Capture the cell that displays the provided text and extract its (X, Y) central coordinate. 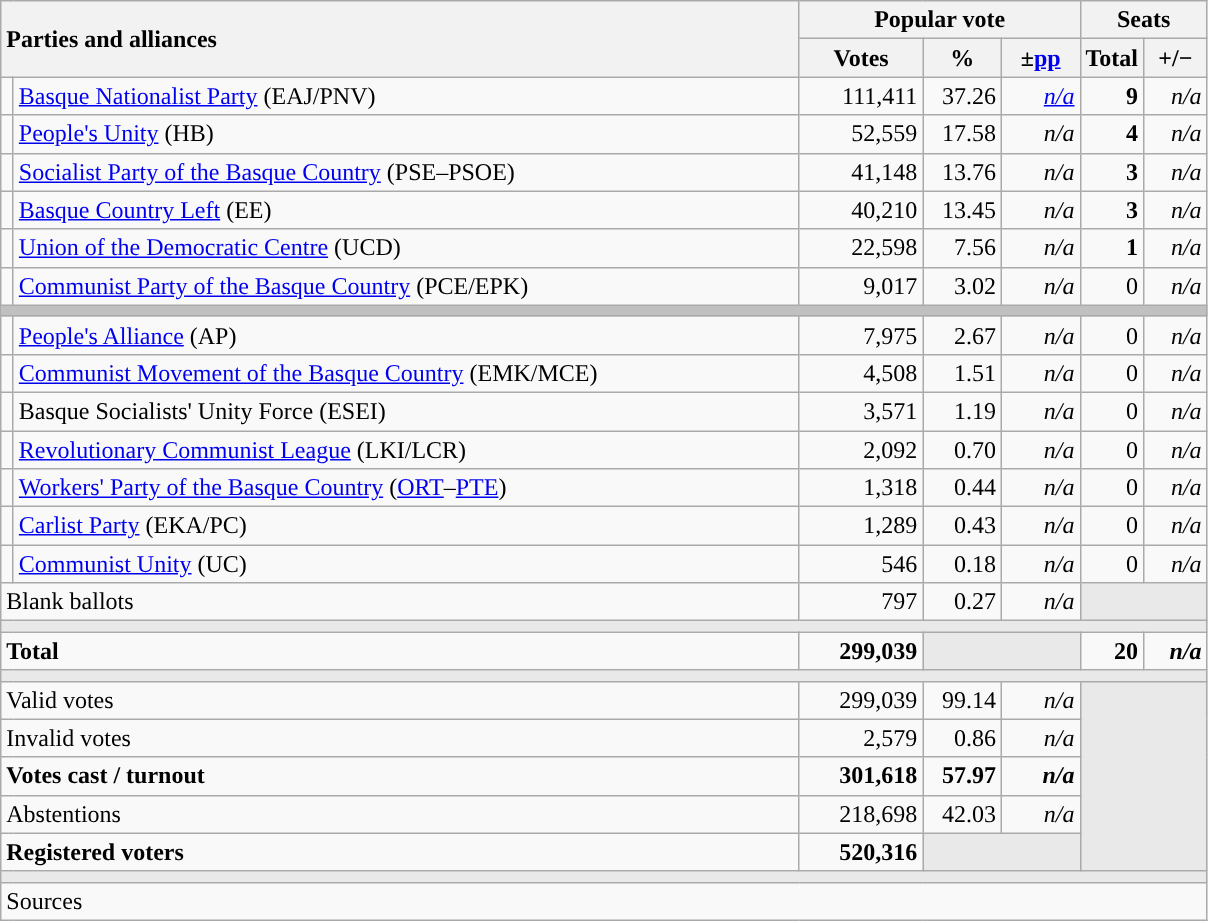
9,017 (861, 286)
13.76 (962, 172)
0.27 (962, 602)
Basque Nationalist Party (EAJ/PNV) (406, 96)
520,316 (861, 852)
37.26 (962, 96)
1 (1112, 248)
57.97 (962, 776)
Blank ballots (400, 602)
2.67 (962, 335)
Popular vote (940, 20)
20 (1112, 651)
Seats (1144, 20)
Socialist Party of the Basque Country (PSE–PSOE) (406, 172)
3,571 (861, 411)
17.58 (962, 134)
Carlist Party (EKA/PC) (406, 526)
111,411 (861, 96)
0.70 (962, 449)
±pp (1040, 58)
1.51 (962, 373)
1,318 (861, 488)
Union of the Democratic Centre (UCD) (406, 248)
42.03 (962, 814)
Revolutionary Communist League (LKI/LCR) (406, 449)
Parties and alliances (400, 39)
13.45 (962, 210)
Basque Country Left (EE) (406, 210)
Basque Socialists' Unity Force (ESEI) (406, 411)
2,092 (861, 449)
301,618 (861, 776)
22,598 (861, 248)
52,559 (861, 134)
+/− (1176, 58)
7,975 (861, 335)
Sources (604, 901)
1,289 (861, 526)
9 (1112, 96)
0.86 (962, 738)
Communist Unity (UC) (406, 564)
2,579 (861, 738)
40,210 (861, 210)
4 (1112, 134)
Communist Party of the Basque Country (PCE/EPK) (406, 286)
7.56 (962, 248)
1.19 (962, 411)
% (962, 58)
0.43 (962, 526)
99.14 (962, 700)
Communist Movement of the Basque Country (EMK/MCE) (406, 373)
Abstentions (400, 814)
Votes cast / turnout (400, 776)
Valid votes (400, 700)
41,148 (861, 172)
218,698 (861, 814)
546 (861, 564)
Workers' Party of the Basque Country (ORT–PTE) (406, 488)
4,508 (861, 373)
Votes (861, 58)
0.44 (962, 488)
3.02 (962, 286)
0.18 (962, 564)
Registered voters (400, 852)
People's Unity (HB) (406, 134)
People's Alliance (AP) (406, 335)
797 (861, 602)
Invalid votes (400, 738)
